Search for the cell housing the specified text and yield its [x, y] center coordinate. 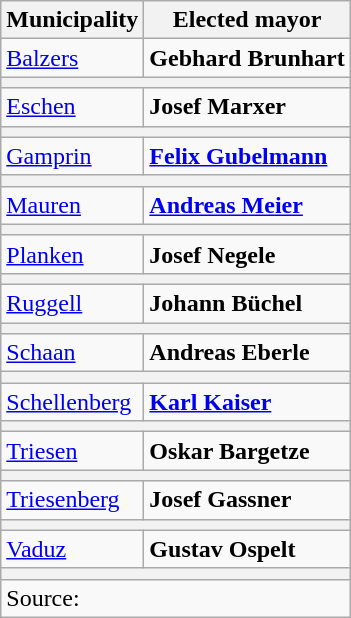
Planken [72, 254]
Ruggell [72, 303]
Triesen [72, 451]
Gamprin [72, 156]
Josef Marxer [247, 107]
Vaduz [72, 549]
Gebhard Brunhart [247, 58]
Felix Gubelmann [247, 156]
Triesenberg [72, 500]
Karl Kaiser [247, 402]
Municipality [72, 20]
Josef Negele [247, 254]
Gustav Ospelt [247, 549]
Andreas Meier [247, 205]
Oskar Bargetze [247, 451]
Elected mayor [247, 20]
Balzers [72, 58]
Andreas Eberle [247, 353]
Source: [176, 598]
Mauren [72, 205]
Eschen [72, 107]
Johann Büchel [247, 303]
Schaan [72, 353]
Josef Gassner [247, 500]
Schellenberg [72, 402]
